For the text-containing cell, return its midpoint in [X, Y] coordinate format. 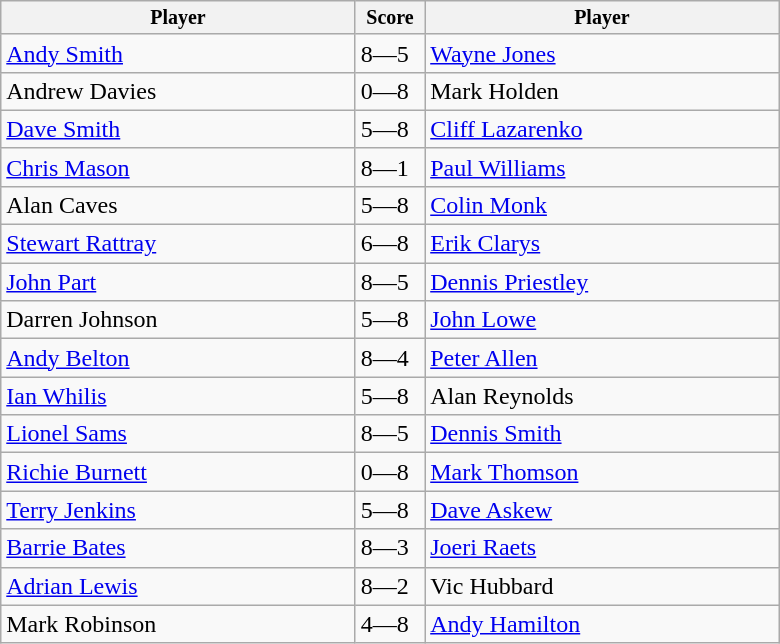
Mark Robinson [178, 624]
John Part [178, 282]
Andrew Davies [178, 91]
Vic Hubbard [602, 586]
John Lowe [602, 320]
Terry Jenkins [178, 510]
Andy Smith [178, 53]
Cliff Lazarenko [602, 129]
6—8 [390, 244]
Dennis Smith [602, 434]
Lionel Sams [178, 434]
Darren Johnson [178, 320]
Alan Caves [178, 205]
8—4 [390, 358]
8—3 [390, 548]
Andy Hamilton [602, 624]
Peter Allen [602, 358]
Wayne Jones [602, 53]
Alan Reynolds [602, 396]
Score [390, 18]
Colin Monk [602, 205]
Richie Burnett [178, 472]
8—2 [390, 586]
Stewart Rattray [178, 244]
Erik Clarys [602, 244]
Barrie Bates [178, 548]
Dennis Priestley [602, 282]
Joeri Raets [602, 548]
Andy Belton [178, 358]
Mark Holden [602, 91]
Ian Whilis [178, 396]
4—8 [390, 624]
Dave Askew [602, 510]
Dave Smith [178, 129]
8—1 [390, 167]
Paul Williams [602, 167]
Adrian Lewis [178, 586]
Mark Thomson [602, 472]
Chris Mason [178, 167]
